Identify which cell holds the provided text, then report its (X, Y) central coordinate. 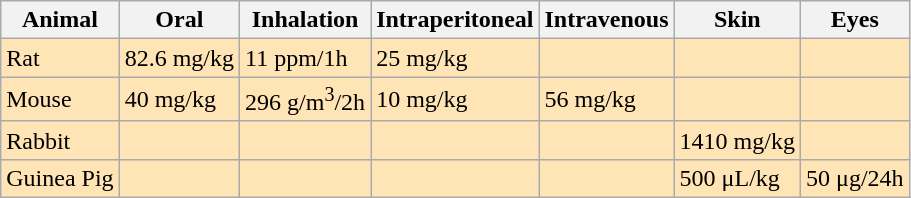
50 μg/24h (854, 178)
296 g/m3/2h (306, 100)
25 mg/kg (455, 58)
82.6 mg/kg (179, 58)
Rat (60, 58)
Oral (179, 20)
11 ppm/1h (306, 58)
56 mg/kg (606, 100)
Eyes (854, 20)
1410 mg/kg (737, 140)
Intraperitoneal (455, 20)
500 μL/kg (737, 178)
Rabbit (60, 140)
Guinea Pig (60, 178)
Animal (60, 20)
10 mg/kg (455, 100)
Mouse (60, 100)
Inhalation (306, 20)
40 mg/kg (179, 100)
Skin (737, 20)
Intravenous (606, 20)
